Return [X, Y] of the center of cell containing provided text 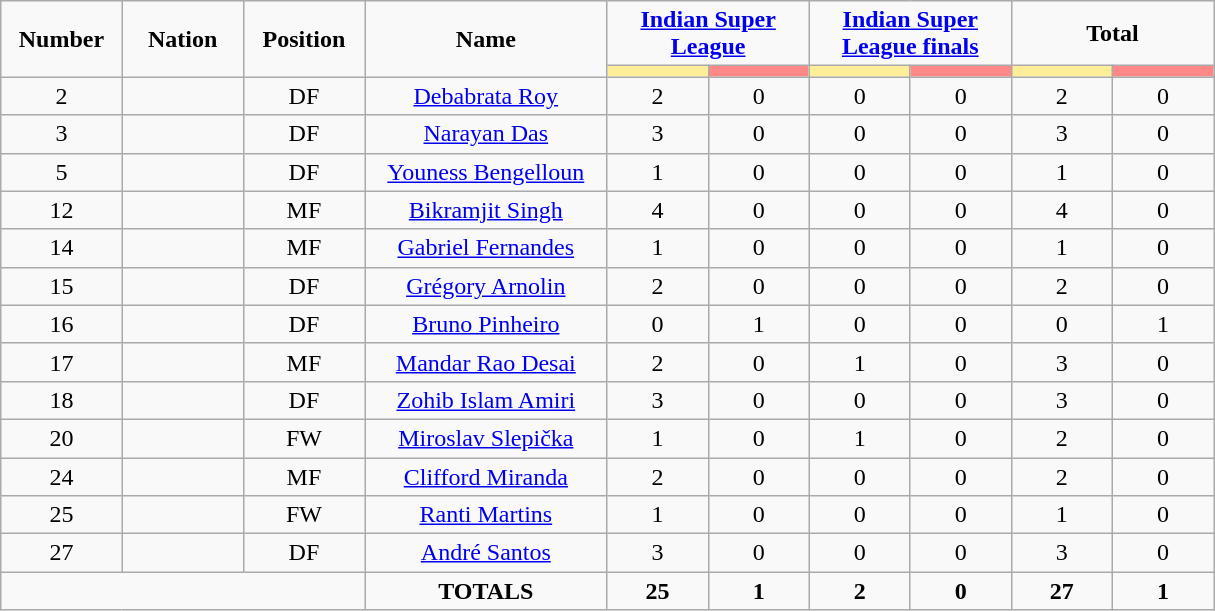
Mandar Rao Desai [486, 362]
Indian Super League [708, 34]
Debabrata Roy [486, 96]
Ranti Martins [486, 515]
12 [62, 210]
Bikramjit Singh [486, 210]
Miroslav Slepička [486, 438]
15 [62, 286]
17 [62, 362]
Position [304, 39]
14 [62, 248]
5 [62, 172]
Total [1112, 34]
Gabriel Fernandes [486, 248]
Bruno Pinheiro [486, 324]
Nation [182, 39]
Name [486, 39]
André Santos [486, 553]
Number [62, 39]
16 [62, 324]
Indian Super League finals [910, 34]
24 [62, 477]
18 [62, 400]
Clifford Miranda [486, 477]
Narayan Das [486, 134]
Zohib Islam Amiri [486, 400]
Grégory Arnolin [486, 286]
20 [62, 438]
TOTALS [486, 591]
Youness Bengelloun [486, 172]
